Detect which cell encompasses the target text, then output its (X, Y) center coordinate. 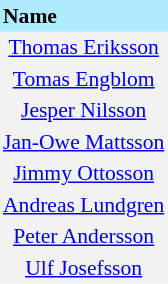
Andreas Lundgren (84, 205)
Ulf Josefsson (84, 268)
Peter Andersson (84, 236)
Jan-Owe Mattsson (84, 142)
Tomas Engblom (84, 79)
Jimmy Ottosson (84, 174)
Jesper Nilsson (84, 110)
Thomas Eriksson (84, 48)
Name (84, 16)
